Find where the given text appears and provide that cell's center as [X, Y] coordinate. 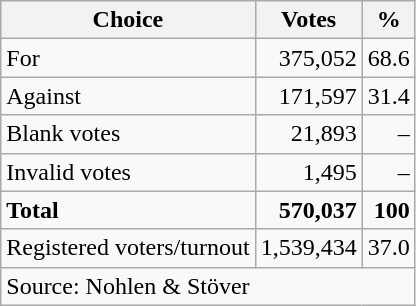
Choice [128, 20]
% [388, 20]
31.4 [388, 96]
Total [128, 210]
Registered voters/turnout [128, 248]
1,539,434 [308, 248]
Against [128, 96]
37.0 [388, 248]
570,037 [308, 210]
Votes [308, 20]
21,893 [308, 134]
For [128, 58]
Blank votes [128, 134]
Source: Nohlen & Stöver [208, 286]
Invalid votes [128, 172]
68.6 [388, 58]
375,052 [308, 58]
1,495 [308, 172]
171,597 [308, 96]
100 [388, 210]
